Provide the (x, y) coordinate of the cell's center where the given text is located.  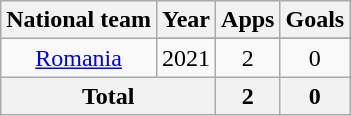
Apps (248, 20)
Year (186, 20)
National team (79, 20)
Goals (315, 20)
Romania (79, 58)
2021 (186, 58)
Total (108, 96)
